Provide the (X, Y) coordinate of the cell's center where the given text is located.  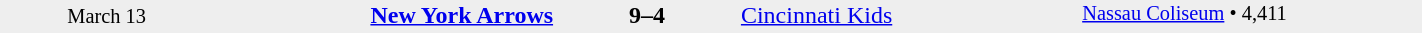
9–4 (648, 15)
March 13 (106, 16)
Nassau Coliseum • 4,411 (1252, 16)
New York Arrows (384, 15)
Cincinnati Kids (910, 15)
